Identify which cell holds the provided text, then report its (X, Y) central coordinate. 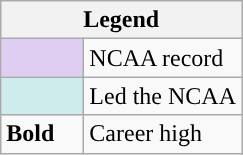
Career high (163, 134)
NCAA record (163, 58)
Bold (42, 134)
Led the NCAA (163, 96)
Legend (122, 20)
